From the cell containing the given text, extract its center point as (X, Y) coordinate. 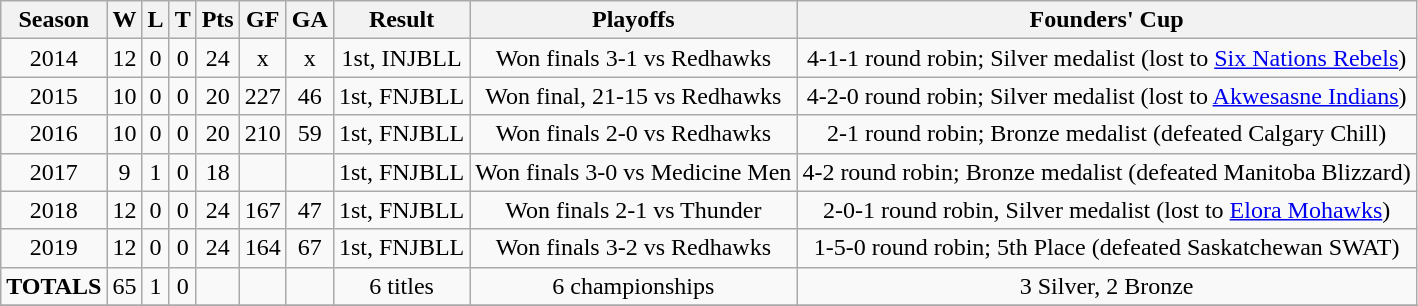
Won finals 3-2 vs Redhawks (634, 248)
9 (124, 172)
Won finals 3-1 vs Redhawks (634, 58)
2017 (54, 172)
6 championships (634, 286)
67 (310, 248)
47 (310, 210)
W (124, 20)
164 (262, 248)
1-5-0 round robin; 5th Place (defeated Saskatchewan SWAT) (1107, 248)
2019 (54, 248)
GA (310, 20)
Pts (218, 20)
Won final, 21-15 vs Redhawks (634, 96)
167 (262, 210)
TOTALS (54, 286)
Won finals 2-0 vs Redhawks (634, 134)
T (182, 20)
2016 (54, 134)
65 (124, 286)
46 (310, 96)
Result (401, 20)
L (156, 20)
2015 (54, 96)
18 (218, 172)
4-1-1 round robin; Silver medalist (lost to Six Nations Rebels) (1107, 58)
4-2-0 round robin; Silver medalist (lost to Akwesasne Indians) (1107, 96)
Won finals 3-0 vs Medicine Men (634, 172)
210 (262, 134)
GF (262, 20)
Won finals 2-1 vs Thunder (634, 210)
1st, INJBLL (401, 58)
Season (54, 20)
59 (310, 134)
3 Silver, 2 Bronze (1107, 286)
4-2 round robin; Bronze medalist (defeated Manitoba Blizzard) (1107, 172)
2-1 round robin; Bronze medalist (defeated Calgary Chill) (1107, 134)
2014 (54, 58)
2018 (54, 210)
2-0-1 round robin, Silver medalist (lost to Elora Mohawks) (1107, 210)
Founders' Cup (1107, 20)
227 (262, 96)
6 titles (401, 286)
Playoffs (634, 20)
